Locate the cell with the specified text and output its [X, Y] center coordinate. 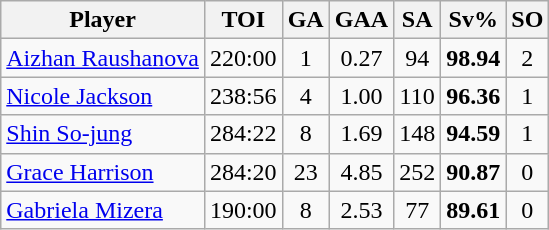
238:56 [243, 96]
Grace Harrison [103, 172]
94 [418, 58]
220:00 [243, 58]
GAA [361, 20]
98.94 [474, 58]
252 [418, 172]
Nicole Jackson [103, 96]
148 [418, 134]
GA [306, 20]
Gabriela Mizera [103, 210]
1.69 [361, 134]
SO [528, 20]
284:22 [243, 134]
Aizhan Raushanova [103, 58]
1.00 [361, 96]
23 [306, 172]
SA [418, 20]
Sv% [474, 20]
0.27 [361, 58]
Player [103, 20]
110 [418, 96]
2 [528, 58]
Shin So-jung [103, 134]
TOI [243, 20]
90.87 [474, 172]
89.61 [474, 210]
77 [418, 210]
190:00 [243, 210]
284:20 [243, 172]
4.85 [361, 172]
96.36 [474, 96]
4 [306, 96]
94.59 [474, 134]
2.53 [361, 210]
